Locate the cell with the specified text and output its (X, Y) center coordinate. 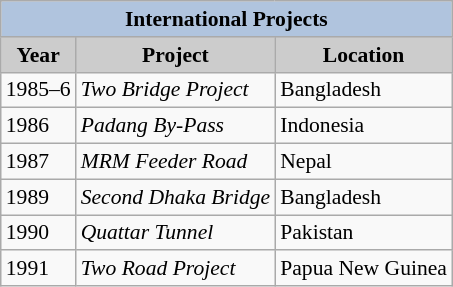
Year (38, 55)
1989 (38, 197)
International Projects (226, 19)
Nepal (364, 162)
Quattar Tunnel (176, 233)
Padang By-Pass (176, 126)
Pakistan (364, 233)
Two Road Project (176, 269)
1987 (38, 162)
Papua New Guinea (364, 269)
Second Dhaka Bridge (176, 197)
1986 (38, 126)
Indonesia (364, 126)
1985–6 (38, 90)
1991 (38, 269)
Location (364, 55)
Two Bridge Project (176, 90)
MRM Feeder Road (176, 162)
1990 (38, 233)
Project (176, 55)
